Return the (x, y) coordinate for the center point of the cell that contains the specified text.  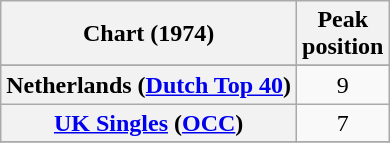
Netherlands (Dutch Top 40) (149, 85)
9 (343, 85)
7 (343, 123)
Peakposition (343, 34)
UK Singles (OCC) (149, 123)
Chart (1974) (149, 34)
